Identify which cell holds the provided text, then report its [X, Y] central coordinate. 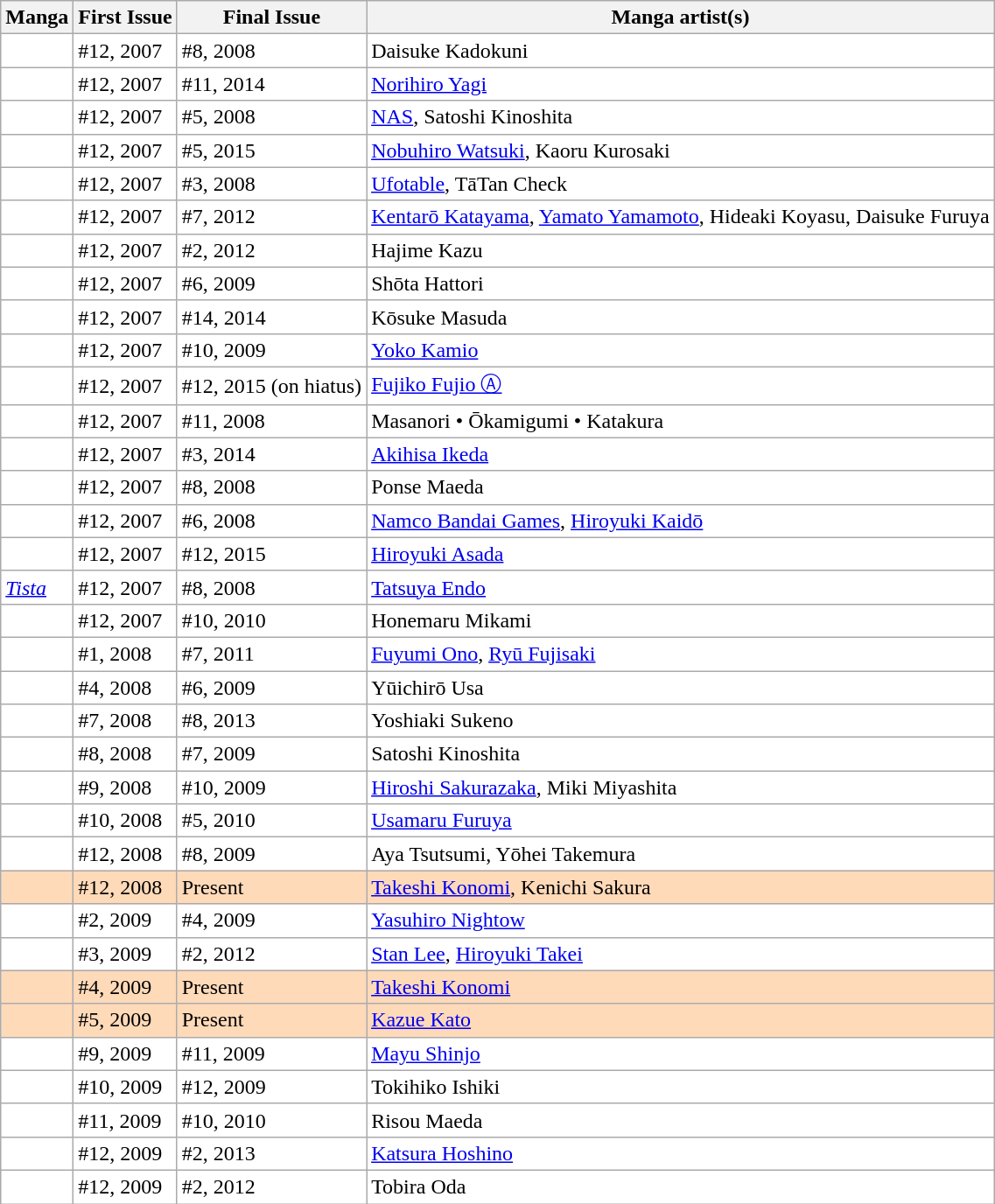
Fuyumi Ono, Ryū Fujisaki [681, 654]
#3, 2009 [125, 954]
Tista [37, 587]
Katsura Hoshino [681, 1153]
Nobuhiro Watsuki, Kaoru Kurosaki [681, 150]
Final Issue [271, 17]
#1, 2008 [125, 654]
Takeshi Konomi [681, 987]
#12, 2015 (on hiatus) [271, 385]
#7, 2012 [271, 217]
Akihisa Ikeda [681, 454]
#2, 2009 [125, 920]
Hajime Kazu [681, 250]
Yoshiaki Sukeno [681, 721]
Tokihiko Ishiki [681, 1087]
Tatsuya Endo [681, 587]
Usamaru Furuya [681, 821]
First Issue [125, 17]
#11, 2008 [271, 421]
Kazue Kato [681, 1020]
Yasuhiro Nightow [681, 920]
#5, 2008 [271, 117]
Takeshi Konomi, Kenichi Sakura [681, 887]
Manga artist(s) [681, 17]
Risou Maeda [681, 1120]
#5, 2010 [271, 821]
#3, 2008 [271, 184]
#5, 2009 [125, 1020]
Mayu Shinjo [681, 1053]
Daisuke Kadokuni [681, 51]
Honemaru Mikami [681, 620]
Namco Bandai Games, Hiroyuki Kaidō [681, 521]
Ponse Maeda [681, 487]
Tobira Oda [681, 1186]
Stan Lee, Hiroyuki Takei [681, 954]
Satoshi Kinoshita [681, 754]
#9, 2009 [125, 1053]
#2, 2013 [271, 1153]
Aya Tsutsumi, Yōhei Takemura [681, 854]
#11, 2014 [271, 84]
Ufotable, TāTan Check [681, 184]
Norihiro Yagi [681, 84]
Manga [37, 17]
NAS, Satoshi Kinoshita [681, 117]
Fujiko Fujio Ⓐ [681, 385]
Hiroyuki Asada [681, 554]
#7, 2008 [125, 721]
#7, 2009 [271, 754]
#8, 2013 [271, 721]
#8, 2009 [271, 854]
#7, 2011 [271, 654]
#3, 2014 [271, 454]
#9, 2008 [125, 787]
#14, 2014 [271, 317]
Shōta Hattori [681, 283]
#4, 2008 [125, 687]
Kentarō Katayama, Yamato Yamamoto, Hideaki Koyasu, Daisuke Furuya [681, 217]
Kōsuke Masuda [681, 317]
#5, 2015 [271, 150]
#12, 2015 [271, 554]
Masanori • Ōkamigumi • Katakura [681, 421]
#10, 2008 [125, 821]
Hiroshi Sakurazaka, Miki Miyashita [681, 787]
Yoko Kamio [681, 350]
#6, 2008 [271, 521]
Yūichirō Usa [681, 687]
